Pinpoint the cell where the given text exists, returning its (X, Y) midpoint coordinate. 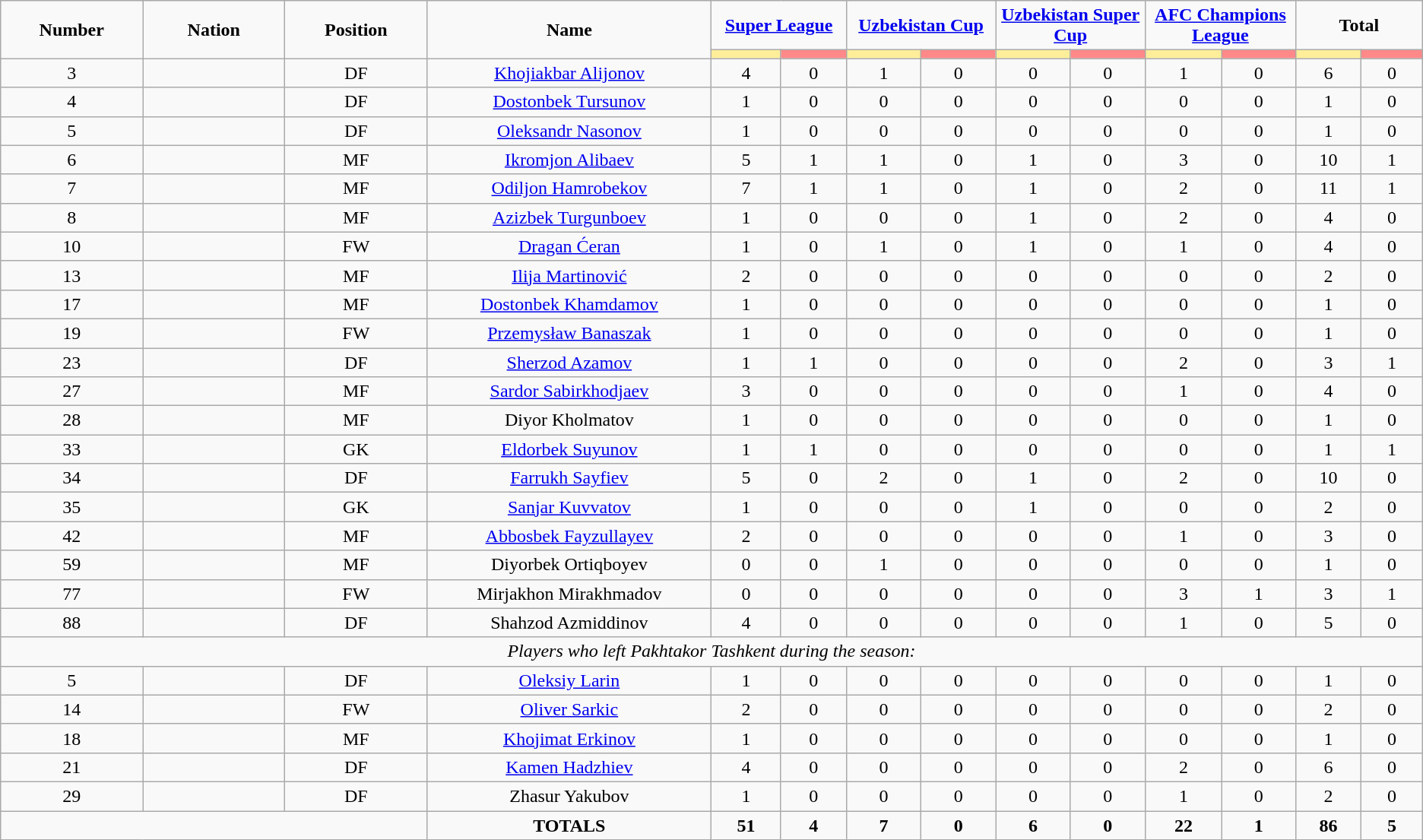
Odiljon Hamrobekov (569, 189)
8 (71, 217)
11 (1328, 189)
Khojiakbar Alijonov (569, 73)
Abbosbek Fayzullayev (569, 536)
Nation (214, 30)
Super League (778, 26)
Ikromjon Alibaev (569, 160)
Oleksiy Larin (569, 680)
Farrukh Sayfiev (569, 478)
35 (71, 507)
Position (356, 30)
17 (71, 304)
Mirjakhon Mirakhmadov (569, 594)
Number (71, 30)
Zhasur Yakubov (569, 796)
Oliver Sarkic (569, 709)
Total (1359, 26)
Eldorbek Suyunov (569, 449)
88 (71, 623)
TOTALS (569, 825)
27 (71, 391)
Dragan Ćeran (569, 246)
Dostonbek Khamdamov (569, 304)
Shahzod Azmiddinov (569, 623)
Diyorbek Ortiqboyev (569, 565)
Players who left Pakhtakor Tashkent during the season: (711, 651)
Dostonbek Tursunov (569, 102)
22 (1183, 825)
59 (71, 565)
Uzbekistan Cup (921, 26)
14 (71, 709)
19 (71, 333)
23 (71, 363)
86 (1328, 825)
Sherzod Azamov (569, 363)
13 (71, 275)
Kamen Hadzhiev (569, 767)
77 (71, 594)
Oleksandr Nasonov (569, 131)
29 (71, 796)
21 (71, 767)
Azizbek Turgunboev (569, 217)
Sanjar Kuvvatov (569, 507)
28 (71, 420)
Przemysław Banaszak (569, 333)
Diyor Kholmatov (569, 420)
18 (71, 738)
33 (71, 449)
Name (569, 30)
51 (746, 825)
42 (71, 536)
Khojimat Erkinov (569, 738)
AFC Champions League (1220, 26)
Uzbekistan Super Cup (1070, 26)
Ilija Martinović (569, 275)
Sardor Sabirkhodjaev (569, 391)
34 (71, 478)
